Pinpoint the cell where the given text exists, returning its [X, Y] midpoint coordinate. 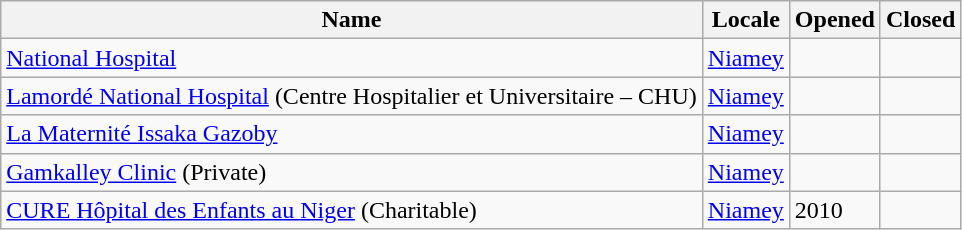
CURE Hôpital des Enfants au Niger (Charitable) [352, 210]
Gamkalley Clinic (Private) [352, 172]
National Hospital [352, 58]
2010 [834, 210]
Opened [834, 20]
Closed [920, 20]
Locale [746, 20]
Name [352, 20]
Lamordé National Hospital (Centre Hospitalier et Universitaire – CHU) [352, 96]
La Maternité Issaka Gazoby [352, 134]
